Return the [x, y] coordinate for the center point of the cell that contains the specified text.  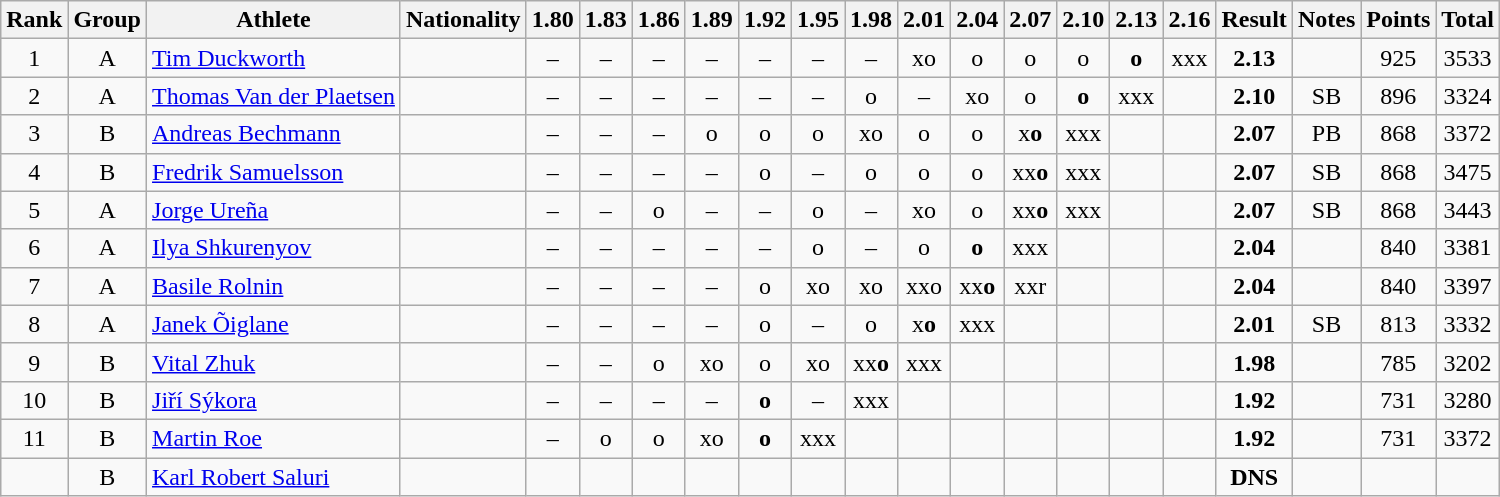
3324 [1468, 96]
Basile Rolnin [274, 286]
Points [1398, 20]
925 [1398, 58]
Jiří Sýkora [274, 400]
Martin Roe [274, 438]
3 [34, 134]
Rank [34, 20]
Total [1468, 20]
3202 [1468, 362]
Andreas Bechmann [274, 134]
7 [34, 286]
Thomas Van der Plaetsen [274, 96]
4 [34, 172]
3381 [1468, 248]
1 [34, 58]
Fredrik Samuelsson [274, 172]
Result [1254, 20]
xxr [1030, 286]
1.86 [658, 20]
785 [1398, 362]
Jorge Ureña [274, 210]
Vital Zhuk [274, 362]
1.89 [712, 20]
Nationality [463, 20]
10 [34, 400]
1.83 [606, 20]
3475 [1468, 172]
Tim Duckworth [274, 58]
2.16 [1190, 20]
3397 [1468, 286]
5 [34, 210]
1.80 [552, 20]
Notes [1326, 20]
Janek Õiglane [274, 324]
2 [34, 96]
Athlete [274, 20]
3280 [1468, 400]
1.95 [818, 20]
6 [34, 248]
896 [1398, 96]
9 [34, 362]
Ilya Shkurenyov [274, 248]
8 [34, 324]
813 [1398, 324]
3533 [1468, 58]
DNS [1254, 477]
3332 [1468, 324]
3443 [1468, 210]
Group [108, 20]
11 [34, 438]
Karl Robert Saluri [274, 477]
PB [1326, 134]
